Locate the cell with the specified text and output its (X, Y) center coordinate. 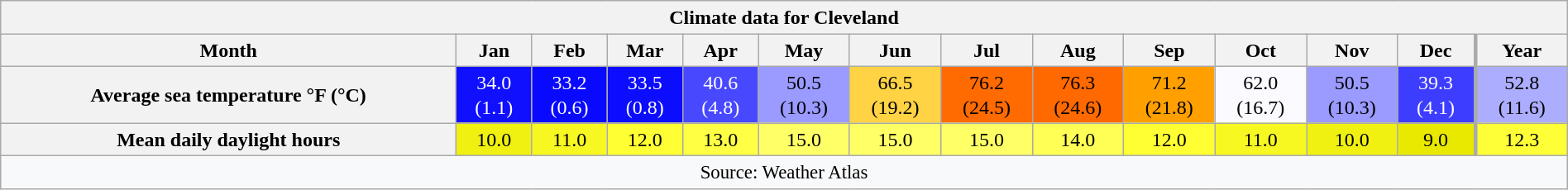
39.3(4.1) (1437, 94)
62.0(16.7) (1260, 94)
52.8(11.6) (1522, 94)
9.0 (1437, 140)
Mean daily daylight hours (228, 140)
Jun (895, 50)
Dec (1437, 50)
Climate data for Cleveland (784, 17)
May (804, 50)
71.2(21.8) (1169, 94)
Source: Weather Atlas (784, 172)
14.0 (1078, 140)
Average sea temperature °F (°C) (228, 94)
33.2(0.6) (569, 94)
Year (1522, 50)
Sep (1169, 50)
40.6(4.8) (719, 94)
Nov (1352, 50)
Month (228, 50)
76.3(24.6) (1078, 94)
13.0 (719, 140)
Jan (495, 50)
Feb (569, 50)
76.2(24.5) (987, 94)
Oct (1260, 50)
34.0(1.1) (495, 94)
Jul (987, 50)
66.5(19.2) (895, 94)
12.3 (1522, 140)
Mar (645, 50)
Apr (719, 50)
33.5(0.8) (645, 94)
Aug (1078, 50)
